Locate the cell with the specified text and output its [X, Y] center coordinate. 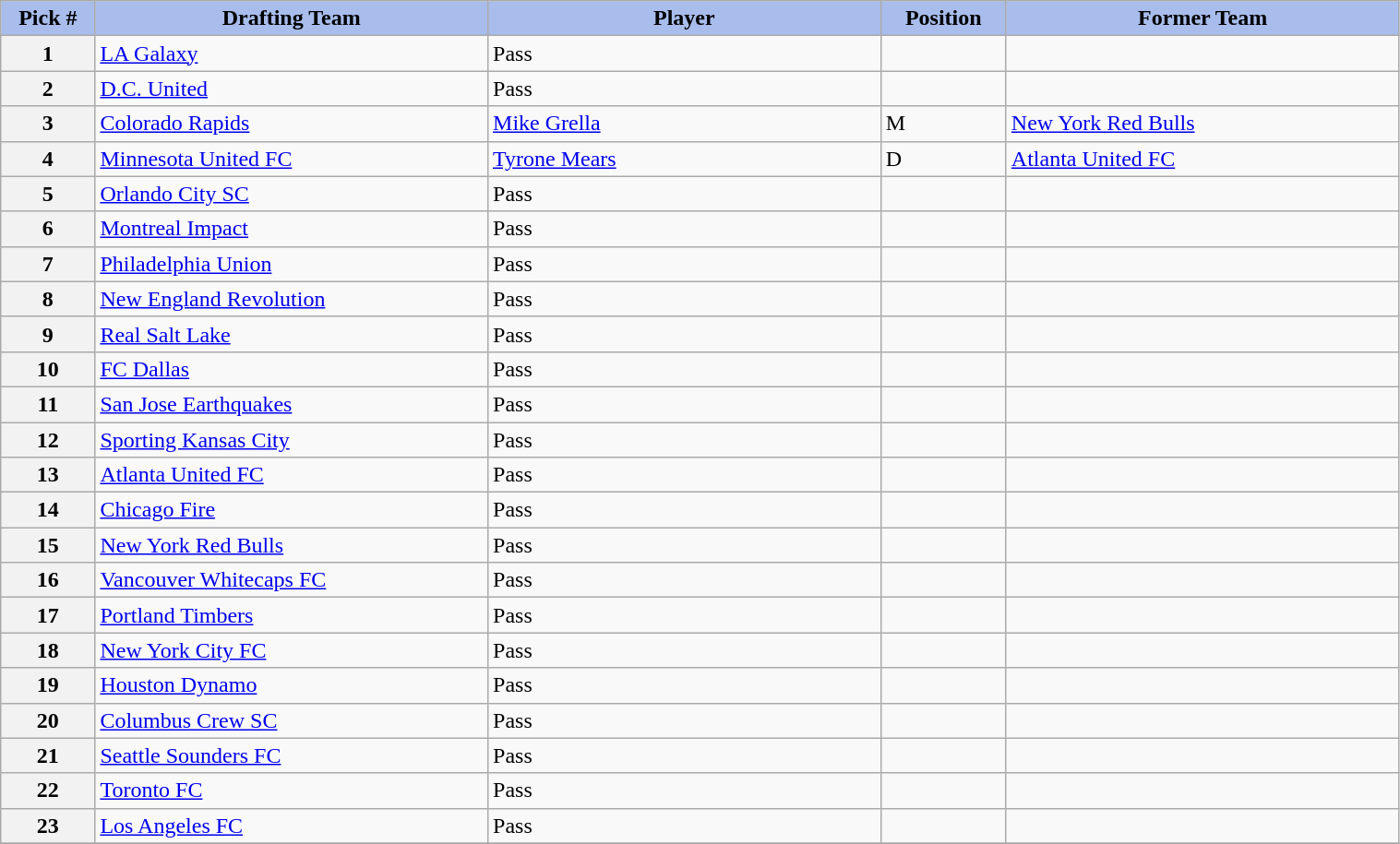
11 [48, 404]
Toronto FC [292, 791]
FC Dallas [292, 369]
Drafting Team [292, 18]
New York City FC [292, 650]
20 [48, 720]
Mike Grella [685, 124]
Chicago Fire [292, 510]
21 [48, 755]
16 [48, 580]
1 [48, 53]
Player [685, 18]
Tyrone Mears [685, 159]
D [943, 159]
7 [48, 264]
3 [48, 124]
22 [48, 791]
10 [48, 369]
17 [48, 615]
D.C. United [292, 89]
5 [48, 194]
2 [48, 89]
Orlando City SC [292, 194]
14 [48, 510]
Minnesota United FC [292, 159]
Real Salt Lake [292, 334]
Colorado Rapids [292, 124]
19 [48, 685]
Los Angeles FC [292, 826]
M [943, 124]
12 [48, 440]
6 [48, 229]
Philadelphia Union [292, 264]
9 [48, 334]
LA Galaxy [292, 53]
Position [943, 18]
Columbus Crew SC [292, 720]
Pick # [48, 18]
15 [48, 545]
23 [48, 826]
18 [48, 650]
4 [48, 159]
San Jose Earthquakes [292, 404]
Seattle Sounders FC [292, 755]
Portland Timbers [292, 615]
Houston Dynamo [292, 685]
Sporting Kansas City [292, 440]
Former Team [1203, 18]
New England Revolution [292, 299]
8 [48, 299]
Montreal Impact [292, 229]
Vancouver Whitecaps FC [292, 580]
13 [48, 475]
